Determine the (X, Y) coordinate at the center of the cell enclosing the given text.  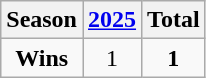
Total (174, 20)
2025 (112, 20)
Season (42, 20)
Wins (42, 58)
